Return [x, y] of the center of cell containing provided text 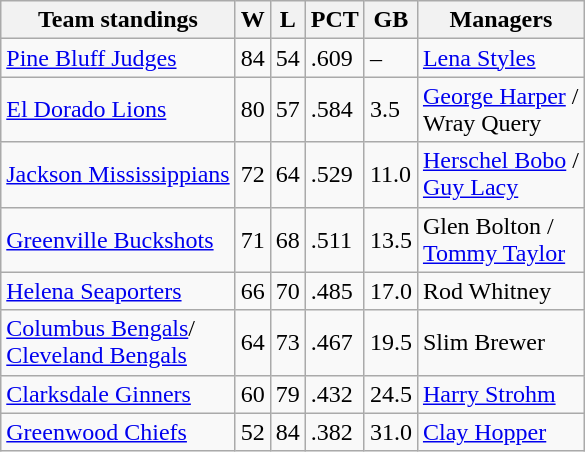
72 [252, 174]
.584 [334, 110]
.467 [334, 342]
.382 [334, 432]
Managers [500, 20]
.485 [334, 291]
GB [390, 20]
Greenville Buckshots [118, 240]
17.0 [390, 291]
19.5 [390, 342]
.529 [334, 174]
El Dorado Lions [118, 110]
Rod Whitney [500, 291]
Helena Seaporters [118, 291]
Glen Bolton / Tommy Taylor [500, 240]
60 [252, 394]
54 [288, 58]
George Harper / Wray Query [500, 110]
Jackson Mississippians [118, 174]
Clay Hopper [500, 432]
57 [288, 110]
PCT [334, 20]
11.0 [390, 174]
Pine Bluff Judges [118, 58]
Team standings [118, 20]
79 [288, 394]
W [252, 20]
80 [252, 110]
71 [252, 240]
Harry Strohm [500, 394]
52 [252, 432]
3.5 [390, 110]
Columbus Bengals/ Cleveland Bengals [118, 342]
Lena Styles [500, 58]
Greenwood Chiefs [118, 432]
.432 [334, 394]
– [390, 58]
31.0 [390, 432]
24.5 [390, 394]
70 [288, 291]
Slim Brewer [500, 342]
Herschel Bobo / Guy Lacy [500, 174]
68 [288, 240]
66 [252, 291]
.609 [334, 58]
73 [288, 342]
Clarksdale Ginners [118, 394]
.511 [334, 240]
L [288, 20]
13.5 [390, 240]
